Determine the [X, Y] coordinate at the center of the cell enclosing the given text.  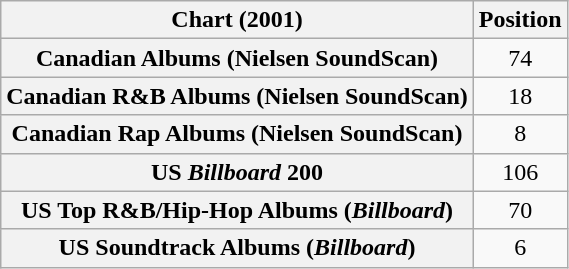
Canadian Albums (Nielsen SoundScan) [238, 58]
70 [520, 210]
18 [520, 96]
8 [520, 134]
6 [520, 248]
106 [520, 172]
Chart (2001) [238, 20]
Position [520, 20]
Canadian Rap Albums (Nielsen SoundScan) [238, 134]
Canadian R&B Albums (Nielsen SoundScan) [238, 96]
US Top R&B/Hip-Hop Albums (Billboard) [238, 210]
US Soundtrack Albums (Billboard) [238, 248]
74 [520, 58]
US Billboard 200 [238, 172]
